Locate the cell with the specified text and output its [X, Y] center coordinate. 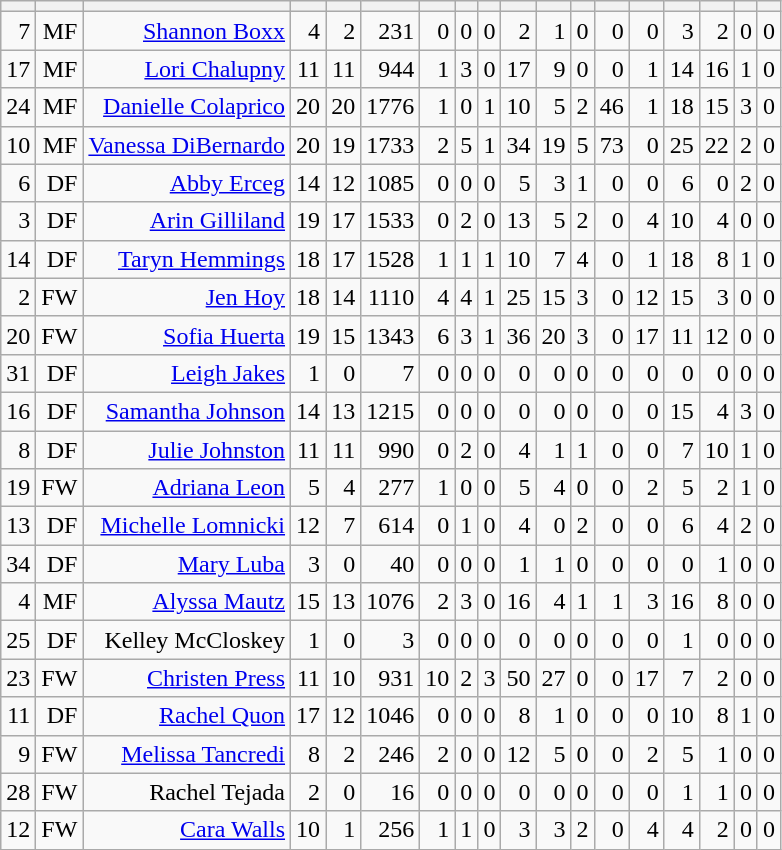
1733 [390, 145]
40 [390, 564]
46 [612, 107]
Leigh Jakes [187, 373]
1776 [390, 107]
Michelle Lomnicki [187, 526]
27 [554, 678]
231 [390, 31]
28 [18, 792]
Danielle Colaprico [187, 107]
277 [390, 488]
Adriana Leon [187, 488]
931 [390, 678]
22 [716, 145]
24 [18, 107]
Lori Chalupny [187, 69]
Jen Hoy [187, 297]
Rachel Tejada [187, 792]
Taryn Hemmings [187, 259]
36 [518, 335]
614 [390, 526]
Samantha Johnson [187, 411]
Rachel Quon [187, 716]
Vanessa DiBernardo [187, 145]
Cara Walls [187, 830]
1215 [390, 411]
Shannon Boxx [187, 31]
990 [390, 449]
73 [612, 145]
Melissa Tancredi [187, 754]
1085 [390, 183]
1533 [390, 221]
31 [18, 373]
246 [390, 754]
Mary Luba [187, 564]
Abby Erceg [187, 183]
1076 [390, 602]
256 [390, 830]
Sofia Huerta [187, 335]
1110 [390, 297]
Alyssa Mautz [187, 602]
1046 [390, 716]
944 [390, 69]
Christen Press [187, 678]
23 [18, 678]
Julie Johnston [187, 449]
1528 [390, 259]
1343 [390, 335]
Kelley McCloskey [187, 640]
Arin Gilliland [187, 221]
50 [518, 678]
